Scan for the cell matching the given text and deliver its (x, y) coordinate at center. 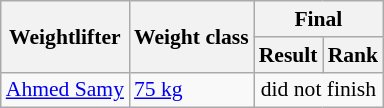
Rank (354, 55)
Weight class (192, 36)
Weightlifter (65, 36)
Ahmed Samy (65, 90)
did not finish (318, 90)
Result (288, 55)
Final (318, 19)
75 kg (192, 90)
